Capture the cell that displays the provided text and extract its (x, y) central coordinate. 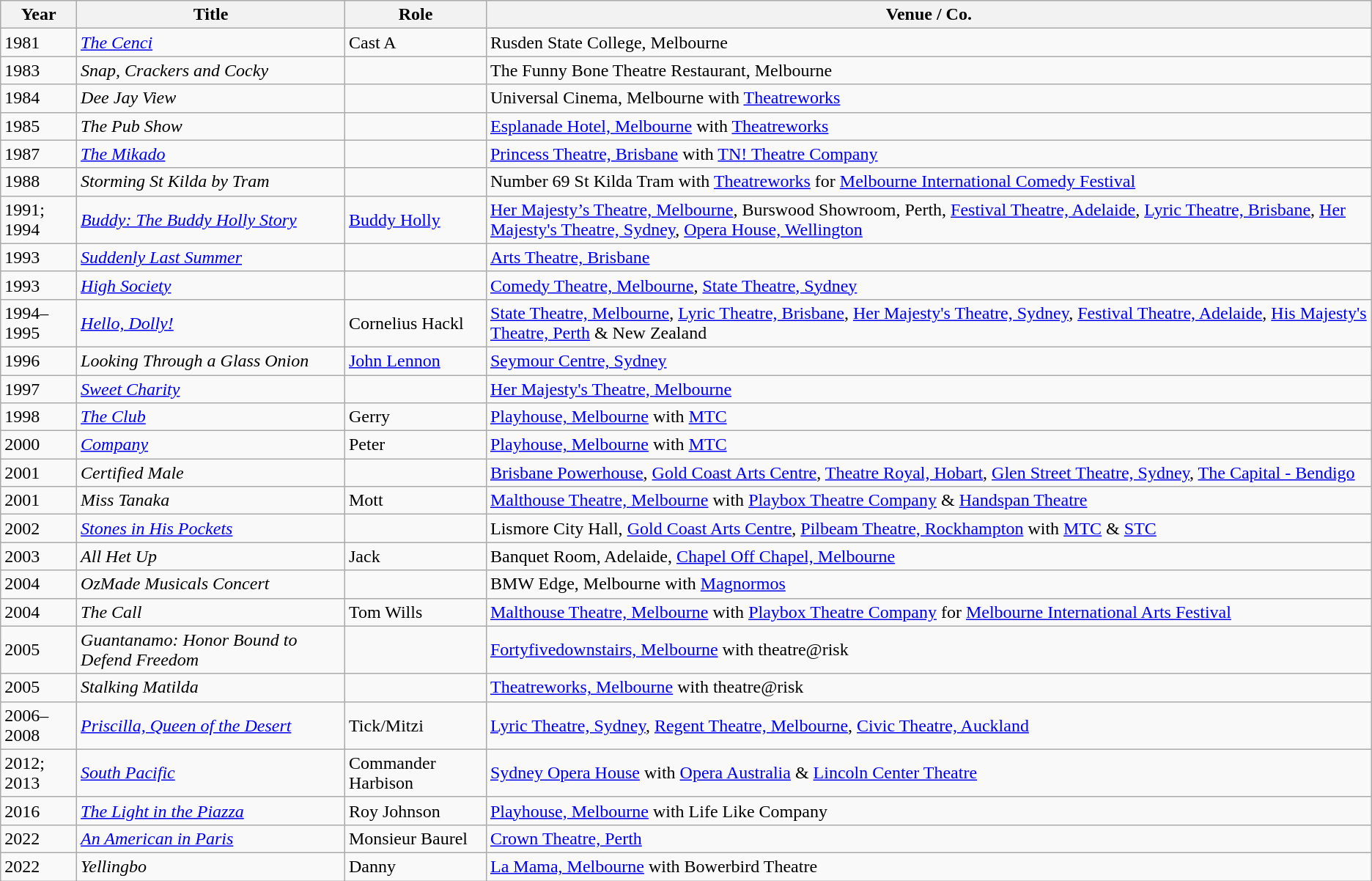
Peter (415, 445)
The Mikado (211, 154)
Esplanade Hotel, Melbourne with Theatreworks (929, 126)
1984 (39, 98)
Crown Theatre, Perth (929, 838)
The Call (211, 612)
Jack (415, 556)
1991; 1994 (39, 220)
Venue / Co. (929, 15)
Stalking Matilda (211, 688)
1985 (39, 126)
Company (211, 445)
Role (415, 15)
Brisbane Powerhouse, Gold Coast Arts Centre, Theatre Royal, Hobart, Glen Street Theatre, Sydney, The Capital - Bendigo (929, 473)
The Funny Bone Theatre Restaurant, Melbourne (929, 70)
Commander Harbison (415, 773)
Her Majesty's Theatre, Melbourne (929, 389)
Lismore City Hall, Gold Coast Arts Centre, Pilbeam Theatre, Rockhampton with MTC & STC (929, 528)
Tom Wills (415, 612)
Universal Cinema, Melbourne with Theatreworks (929, 98)
1987 (39, 154)
Sydney Opera House with Opera Australia & Lincoln Center Theatre (929, 773)
Mott (415, 501)
Seymour Centre, Sydney (929, 361)
Danny (415, 866)
Rusden State College, Melbourne (929, 43)
BMW Edge, Melbourne with Magnormos (929, 584)
Arts Theatre, Brisbane (929, 257)
Theatreworks, Melbourne with theatre@risk (929, 688)
Certified Male (211, 473)
Suddenly Last Summer (211, 257)
2002 (39, 528)
Storming St Kilda by Tram (211, 182)
1983 (39, 70)
Roy Johnson (415, 811)
Gerry (415, 417)
Banquet Room, Adelaide, Chapel Off Chapel, Melbourne (929, 556)
The Club (211, 417)
Guantanamo: Honor Bound to Defend Freedom (211, 649)
1996 (39, 361)
1997 (39, 389)
Number 69 St Kilda Tram with Theatreworks for Melbourne International Comedy Festival (929, 182)
2012; 2013 (39, 773)
Hello, Dolly! (211, 322)
An American in Paris (211, 838)
The Pub Show (211, 126)
All Het Up (211, 556)
OzMade Musicals Concert (211, 584)
John Lennon (415, 361)
1998 (39, 417)
2006–2008 (39, 726)
Looking Through a Glass Onion (211, 361)
Comedy Theatre, Melbourne, State Theatre, Sydney (929, 285)
Miss Tanaka (211, 501)
Buddy Holly (415, 220)
The Light in the Piazza (211, 811)
2016 (39, 811)
Stones in His Pockets (211, 528)
Monsieur Baurel (415, 838)
Tick/Mitzi (415, 726)
Cast A (415, 43)
South Pacific (211, 773)
High Society (211, 285)
Princess Theatre, Brisbane with TN! Theatre Company (929, 154)
Buddy: The Buddy Holly Story (211, 220)
2000 (39, 445)
1988 (39, 182)
The Cenci (211, 43)
Cornelius Hackl (415, 322)
Sweet Charity (211, 389)
Playhouse, Melbourne with Life Like Company (929, 811)
Malthouse Theatre, Melbourne with Playbox Theatre Company for Melbourne International Arts Festival (929, 612)
Priscilla, Queen of the Desert (211, 726)
Dee Jay View (211, 98)
1981 (39, 43)
La Mama, Melbourne with Bowerbird Theatre (929, 866)
Fortyfivedownstairs, Melbourne with theatre@risk (929, 649)
Title (211, 15)
Yellingbo (211, 866)
1994–1995 (39, 322)
Malthouse Theatre, Melbourne with Playbox Theatre Company & Handspan Theatre (929, 501)
2003 (39, 556)
Year (39, 15)
Lyric Theatre, Sydney, Regent Theatre, Melbourne, Civic Theatre, Auckland (929, 726)
Snap, Crackers and Cocky (211, 70)
